From the cell containing the given text, extract its center point as (X, Y) coordinate. 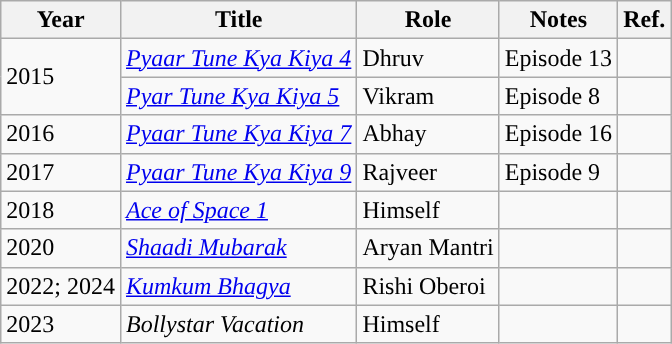
Episode 13 (558, 58)
Rajveer (428, 172)
Rishi Oberoi (428, 286)
Shaadi Mubarak (238, 248)
Notes (558, 20)
Ace of Space 1 (238, 210)
2018 (61, 210)
Ref. (644, 20)
Episode 16 (558, 134)
Kumkum Bhagya (238, 286)
Bollystar Vacation (238, 324)
2023 (61, 324)
2015 (61, 77)
Pyaar Tune Kya Kiya 7 (238, 134)
2017 (61, 172)
Pyaar Tune Kya Kiya 9 (238, 172)
2016 (61, 134)
Episode 9 (558, 172)
Title (238, 20)
Vikram (428, 96)
Year (61, 20)
Episode 8 (558, 96)
Pyaar Tune Kya Kiya 4 (238, 58)
2022; 2024 (61, 286)
Dhruv (428, 58)
2020 (61, 248)
Aryan Mantri (428, 248)
Pyar Tune Kya Kiya 5 (238, 96)
Role (428, 20)
Abhay (428, 134)
